Output the [x, y] coordinate of the center of the cell containing the given text.  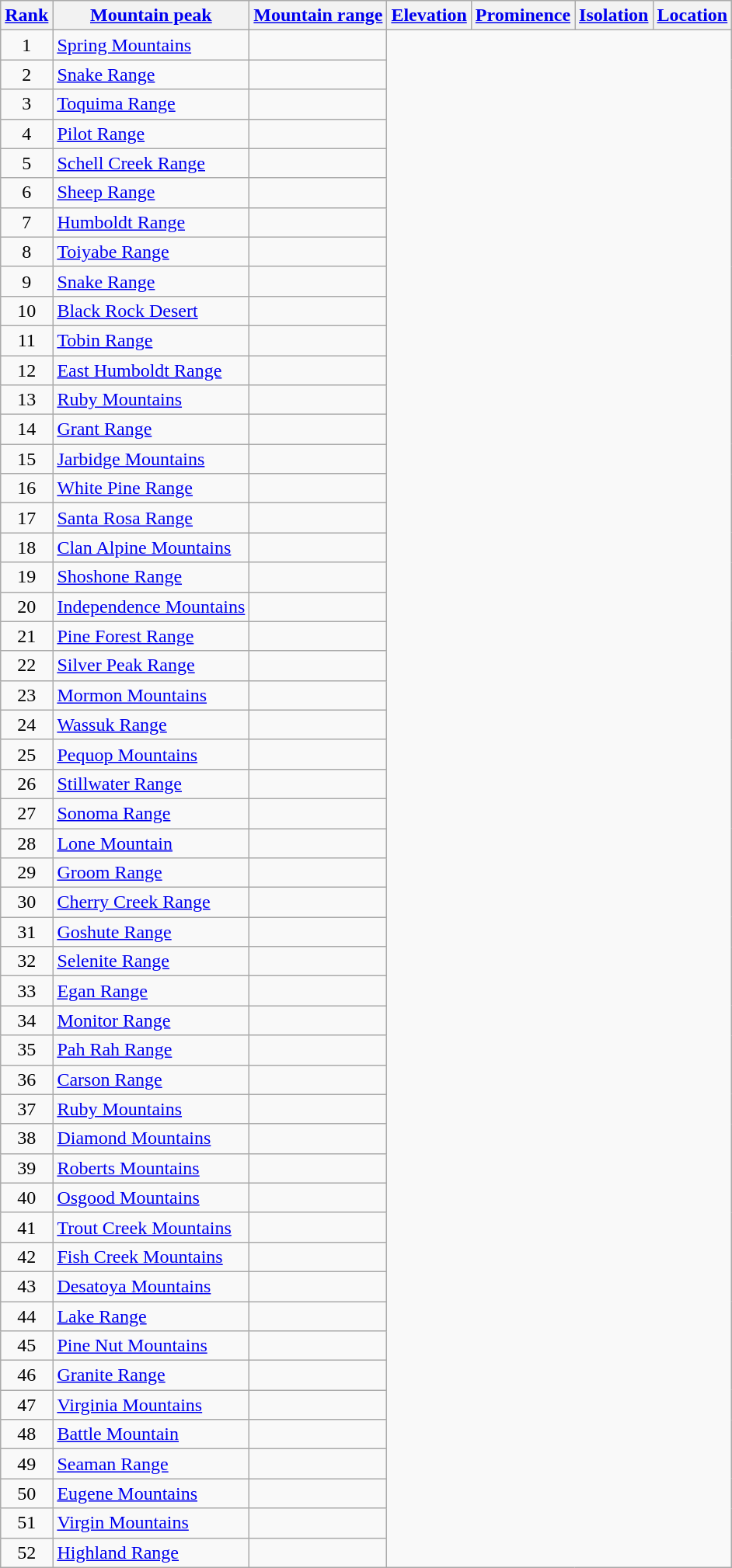
Toiyabe Range [151, 252]
17 [26, 518]
Eugene Mountains [151, 1493]
Roberts Mountains [151, 1168]
22 [26, 666]
Mormon Mountains [151, 695]
Elevation [429, 16]
Isolation [614, 16]
51 [26, 1523]
Carson Range [151, 1080]
32 [26, 961]
Prominence [522, 16]
Lone Mountain [151, 843]
Cherry Creek Range [151, 902]
Pine Nut Mountains [151, 1346]
36 [26, 1080]
27 [26, 813]
52 [26, 1552]
Santa Rosa Range [151, 518]
25 [26, 754]
Independence Mountains [151, 607]
29 [26, 873]
Shoshone Range [151, 577]
50 [26, 1493]
5 [26, 163]
Rank [26, 16]
35 [26, 1050]
Mountain peak [151, 16]
33 [26, 991]
44 [26, 1316]
Virgin Mountains [151, 1523]
Osgood Mountains [151, 1198]
45 [26, 1346]
Silver Peak Range [151, 666]
41 [26, 1227]
11 [26, 340]
43 [26, 1286]
East Humboldt Range [151, 370]
Tobin Range [151, 340]
19 [26, 577]
4 [26, 134]
Grant Range [151, 429]
16 [26, 488]
26 [26, 784]
39 [26, 1168]
Monitor Range [151, 1020]
49 [26, 1464]
31 [26, 932]
Virginia Mountains [151, 1405]
Location [692, 16]
White Pine Range [151, 488]
Granite Range [151, 1375]
46 [26, 1375]
Pah Rah Range [151, 1050]
10 [26, 311]
28 [26, 843]
Schell Creek Range [151, 163]
Selenite Range [151, 961]
6 [26, 193]
Fish Creek Mountains [151, 1257]
24 [26, 725]
9 [26, 281]
2 [26, 75]
Clan Alpine Mountains [151, 548]
Seaman Range [151, 1464]
7 [26, 222]
Battle Mountain [151, 1434]
21 [26, 636]
15 [26, 459]
14 [26, 429]
47 [26, 1405]
Lake Range [151, 1316]
23 [26, 695]
38 [26, 1139]
13 [26, 400]
Groom Range [151, 873]
Spring Mountains [151, 45]
Desatoya Mountains [151, 1286]
Pequop Mountains [151, 754]
Mountain range [319, 16]
40 [26, 1198]
Egan Range [151, 991]
Black Rock Desert [151, 311]
Wassuk Range [151, 725]
42 [26, 1257]
Pilot Range [151, 134]
Goshute Range [151, 932]
37 [26, 1109]
48 [26, 1434]
1 [26, 45]
Humboldt Range [151, 222]
12 [26, 370]
Trout Creek Mountains [151, 1227]
Sheep Range [151, 193]
Pine Forest Range [151, 636]
Jarbidge Mountains [151, 459]
Stillwater Range [151, 784]
30 [26, 902]
Toquima Range [151, 104]
Sonoma Range [151, 813]
3 [26, 104]
Diamond Mountains [151, 1139]
34 [26, 1020]
8 [26, 252]
Highland Range [151, 1552]
20 [26, 607]
18 [26, 548]
